Output the (x, y) coordinate of the center of the cell containing the given text.  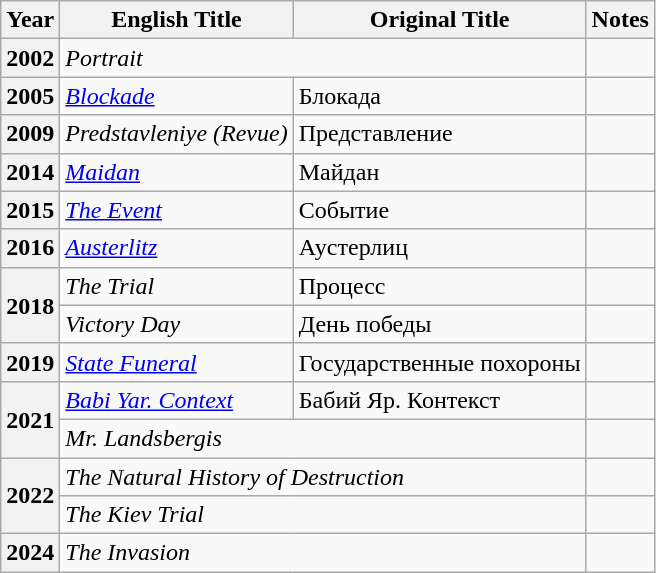
Year (30, 20)
Victory Day (176, 324)
2016 (30, 248)
Майдан (440, 172)
Аустерлиц (440, 248)
2005 (30, 96)
Babi Yar. Context (176, 400)
Процесс (440, 286)
Blockade (176, 96)
2018 (30, 305)
2019 (30, 362)
Original Title (440, 20)
Predstavleniye (Revue) (176, 134)
Государственные похороны (440, 362)
The Kiev Trial (323, 515)
The Trial (176, 286)
Portrait (323, 58)
Представление (440, 134)
2015 (30, 210)
The Event (176, 210)
State Funeral (176, 362)
Notes (620, 20)
Mr. Landsbergis (323, 438)
2014 (30, 172)
Бабий Яр. Контекст (440, 400)
Maidan (176, 172)
Austerlitz (176, 248)
2021 (30, 419)
2002 (30, 58)
День победы (440, 324)
2009 (30, 134)
2024 (30, 553)
The Invasion (323, 553)
The Natural History of Destruction (323, 477)
Событие (440, 210)
2022 (30, 496)
Блокада (440, 96)
English Title (176, 20)
